Identify which cell holds the provided text, then report its [X, Y] central coordinate. 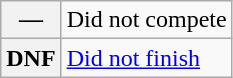
Did not compete [146, 20]
— [31, 20]
DNF [31, 58]
Did not finish [146, 58]
